Identify which cell holds the provided text, then report its (x, y) central coordinate. 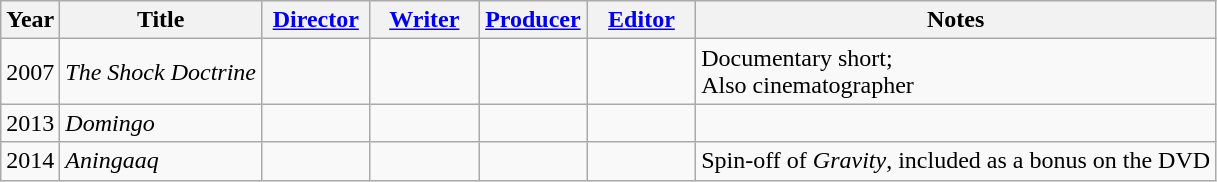
Editor (642, 20)
Domingo (161, 123)
Year (30, 20)
Documentary short;Also cinematographer (956, 72)
Notes (956, 20)
Aningaaq (161, 161)
2013 (30, 123)
Producer (534, 20)
The Shock Doctrine (161, 72)
2014 (30, 161)
Director (316, 20)
Writer (424, 20)
Title (161, 20)
Spin-off of Gravity, included as a bonus on the DVD (956, 161)
2007 (30, 72)
